Identify which cell holds the provided text, then report its (X, Y) central coordinate. 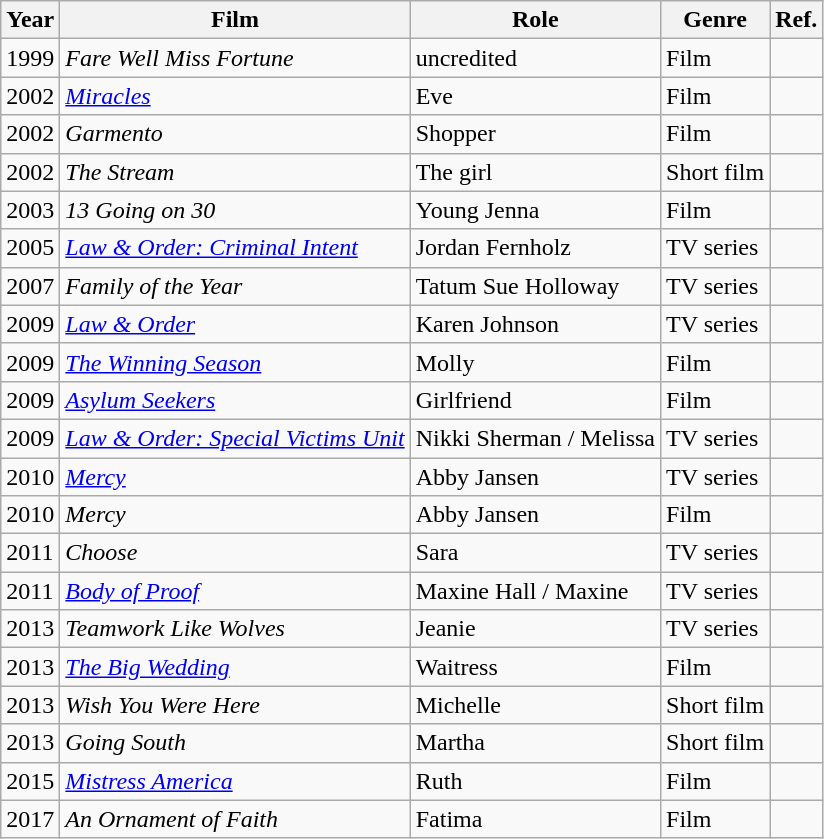
Jeanie (535, 629)
Sara (535, 553)
Shopper (535, 134)
Ruth (535, 781)
The Winning Season (235, 362)
Girlfriend (535, 400)
13 Going on 30 (235, 210)
Martha (535, 743)
Family of the Year (235, 286)
Body of Proof (235, 591)
Eve (535, 96)
Nikki Sherman / Melissa (535, 438)
Fatima (535, 819)
1999 (30, 58)
Garmento (235, 134)
Law & Order: Special Victims Unit (235, 438)
Teamwork Like Wolves (235, 629)
Asylum Seekers (235, 400)
Tatum Sue Holloway (535, 286)
Mistress America (235, 781)
Year (30, 20)
The Stream (235, 172)
Michelle (535, 705)
Ref. (796, 20)
An Ornament of Faith (235, 819)
Fare Well Miss Fortune (235, 58)
2005 (30, 248)
Genre (716, 20)
Karen Johnson (535, 324)
Maxine Hall / Maxine (535, 591)
uncredited (535, 58)
The Big Wedding (235, 667)
2007 (30, 286)
The girl (535, 172)
Wish You Were Here (235, 705)
Jordan Fernholz (535, 248)
Young Jenna (535, 210)
Miracles (235, 96)
2015 (30, 781)
2003 (30, 210)
Waitress (535, 667)
Law & Order (235, 324)
Role (535, 20)
Law & Order: Criminal Intent (235, 248)
Molly (535, 362)
Going South (235, 743)
Choose (235, 553)
2017 (30, 819)
